Return (x, y) of the center of cell containing provided text 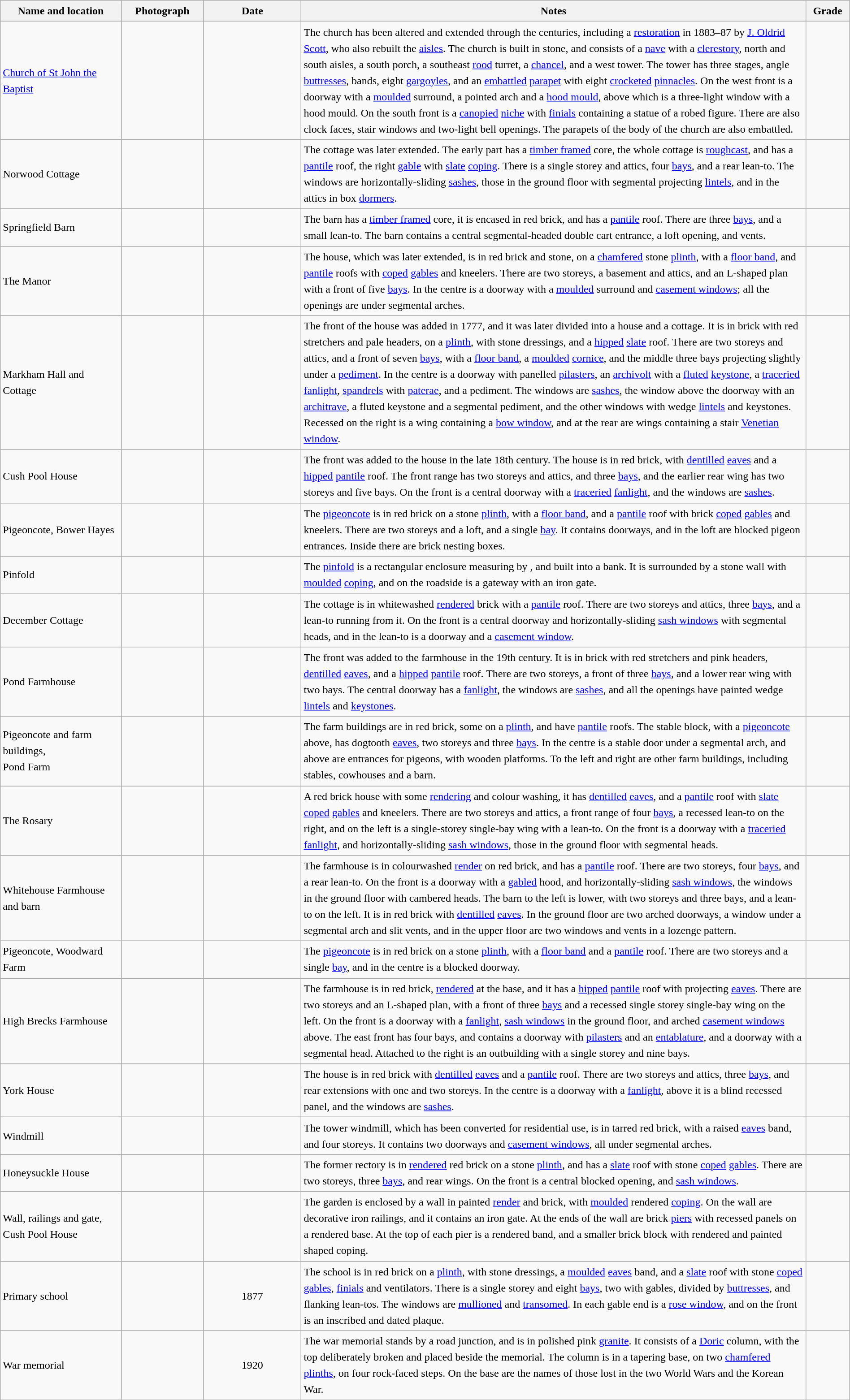
Windmill (61, 1136)
Honeysuckle House (61, 1173)
Wall, railings and gate,Cush Pool House (61, 1226)
Pigeoncote, Woodward Farm (61, 960)
Pigeoncote, Bower Hayes (61, 530)
The Manor (61, 281)
Primary school (61, 1296)
Pond Farmhouse (61, 681)
High Brecks Farmhouse (61, 1021)
Norwood Cottage (61, 174)
Church of St John the Baptist (61, 81)
The Rosary (61, 821)
Markham Hall and Cottage (61, 383)
1920 (252, 1365)
Pinfold (61, 575)
Whitehouse Farmhouse and barn (61, 898)
Date (252, 11)
Pigeoncote and farm buildings,Pond Farm (61, 751)
Notes (553, 11)
1877 (252, 1296)
Photograph (162, 11)
York House (61, 1091)
Grade (828, 11)
December Cottage (61, 620)
Name and location (61, 11)
Cush Pool House (61, 476)
War memorial (61, 1365)
Springfield Barn (61, 228)
